Return the (X, Y) coordinate for the center point of the cell that contains the specified text.  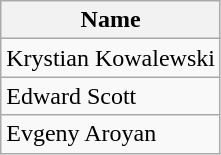
Edward Scott (111, 96)
Krystian Kowalewski (111, 58)
Evgeny Aroyan (111, 134)
Name (111, 20)
